Locate the cell with the specified text and output its (x, y) center coordinate. 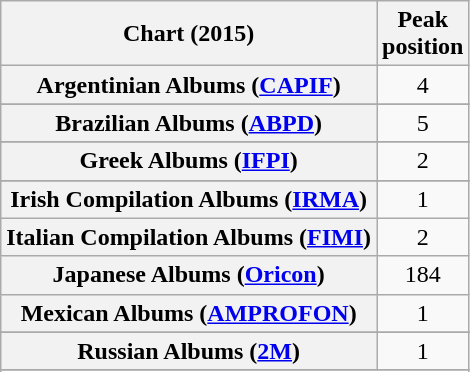
Italian Compilation Albums (FIMI) (189, 237)
Argentinian Albums (CAPIF) (189, 85)
Brazilian Albums (ABPD) (189, 123)
Chart (2015) (189, 34)
5 (423, 123)
4 (423, 85)
Greek Albums (IFPI) (189, 161)
Irish Compilation Albums (IRMA) (189, 199)
Mexican Albums (AMPROFON) (189, 313)
Peak position (423, 34)
Japanese Albums (Oricon) (189, 275)
184 (423, 275)
Russian Albums (2M) (189, 351)
